Detect which cell encompasses the target text, then output its (X, Y) center coordinate. 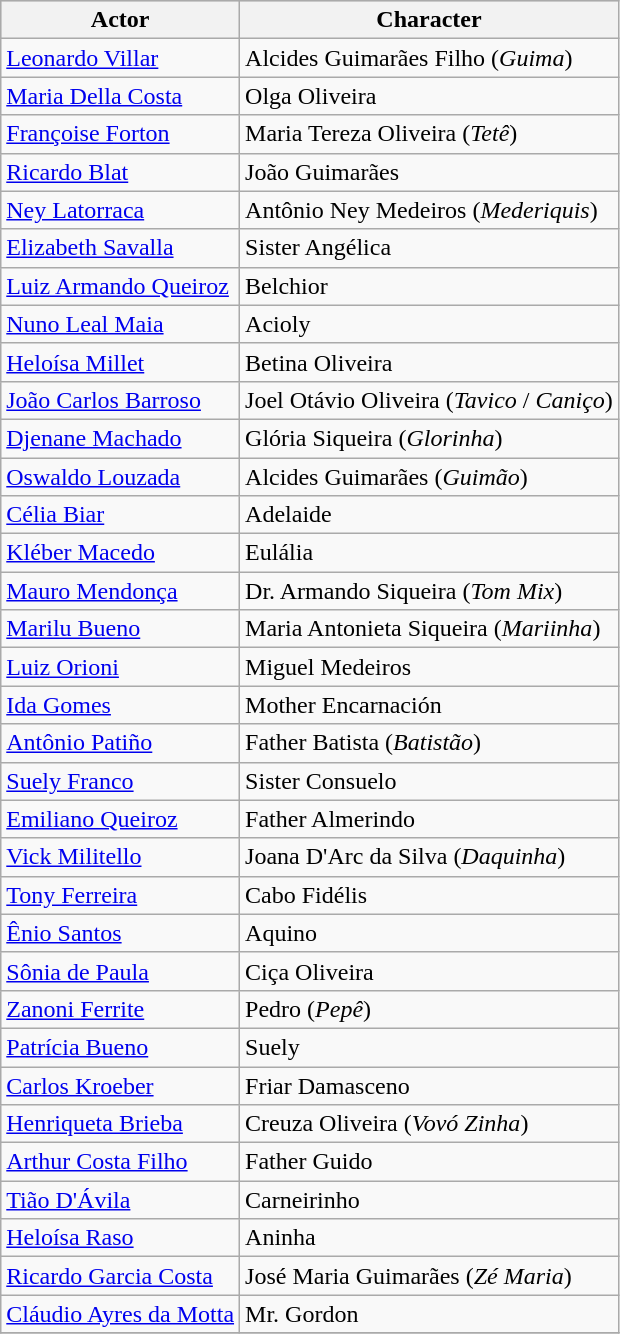
Eulália (430, 553)
Carlos Kroeber (120, 1085)
Sister Consuelo (430, 781)
Kléber Macedo (120, 553)
Mother Encarnación (430, 705)
Aquino (430, 933)
Suely Franco (120, 781)
Father Guido (430, 1162)
Luiz Armando Queiroz (120, 286)
Nuno Leal Maia (120, 324)
Joel Otávio Oliveira (Tavico / Caniço) (430, 400)
Marilu Bueno (120, 629)
Tião D'Ávila (120, 1200)
Acioly (430, 324)
Ricardo Garcia Costa (120, 1276)
Dr. Armando Siqueira (Tom Mix) (430, 591)
Suely (430, 1047)
Carneirinho (430, 1200)
Alcides Guimarães Filho (Guima) (430, 58)
Cabo Fidélis (430, 895)
João Carlos Barroso (120, 400)
Cláudio Ayres da Motta (120, 1314)
Olga Oliveira (430, 96)
Vick Militello (120, 857)
Alcides Guimarães (Guimão) (430, 477)
Djenane Machado (120, 438)
Joana D'Arc da Silva (Daquinha) (430, 857)
Ciça Oliveira (430, 971)
Ricardo Blat (120, 172)
Luiz Orioni (120, 667)
Zanoni Ferrite (120, 1009)
Ney Latorraca (120, 210)
Father Batista (Batistão) (430, 743)
Henriqueta Brieba (120, 1124)
Françoise Forton (120, 134)
Maria Antonieta Siqueira (Mariinha) (430, 629)
Betina Oliveira (430, 362)
Oswaldo Louzada (120, 477)
Miguel Medeiros (430, 667)
Aninha (430, 1238)
Antônio Ney Medeiros (Mederiquis) (430, 210)
Leonardo Villar (120, 58)
José Maria Guimarães (Zé Maria) (430, 1276)
Glória Siqueira (Glorinha) (430, 438)
Maria Tereza Oliveira (Tetê) (430, 134)
Maria Della Costa (120, 96)
Sister Angélica (430, 248)
Antônio Patiño (120, 743)
Ida Gomes (120, 705)
Adelaide (430, 515)
Sônia de Paula (120, 971)
Ênio Santos (120, 933)
Patrícia Bueno (120, 1047)
Character (430, 20)
Arthur Costa Filho (120, 1162)
Creuza Oliveira (Vovó Zinha) (430, 1124)
Mr. Gordon (430, 1314)
João Guimarães (430, 172)
Célia Biar (120, 515)
Emiliano Queiroz (120, 819)
Father Almerindo (430, 819)
Heloísa Raso (120, 1238)
Actor (120, 20)
Heloísa Millet (120, 362)
Tony Ferreira (120, 895)
Mauro Mendonça (120, 591)
Pedro (Pepê) (430, 1009)
Elizabeth Savalla (120, 248)
Belchior (430, 286)
Friar Damasceno (430, 1085)
